Extract the [X, Y] coordinate from the center of the cell holding the provided text.  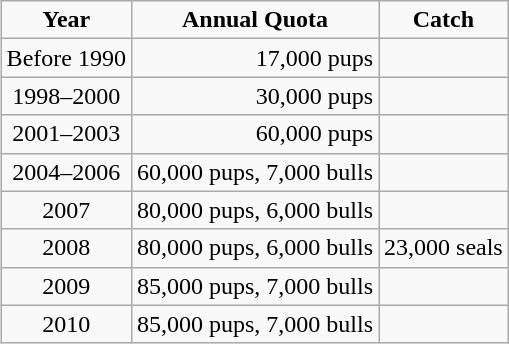
1998–2000 [66, 96]
Annual Quota [254, 20]
23,000 seals [444, 248]
2004–2006 [66, 172]
2010 [66, 324]
60,000 pups, 7,000 bulls [254, 172]
30,000 pups [254, 96]
17,000 pups [254, 58]
Year [66, 20]
2001–2003 [66, 134]
Before 1990 [66, 58]
60,000 pups [254, 134]
Catch [444, 20]
2007 [66, 210]
2008 [66, 248]
2009 [66, 286]
